Extract the [X, Y] coordinate from the center of the cell holding the provided text.  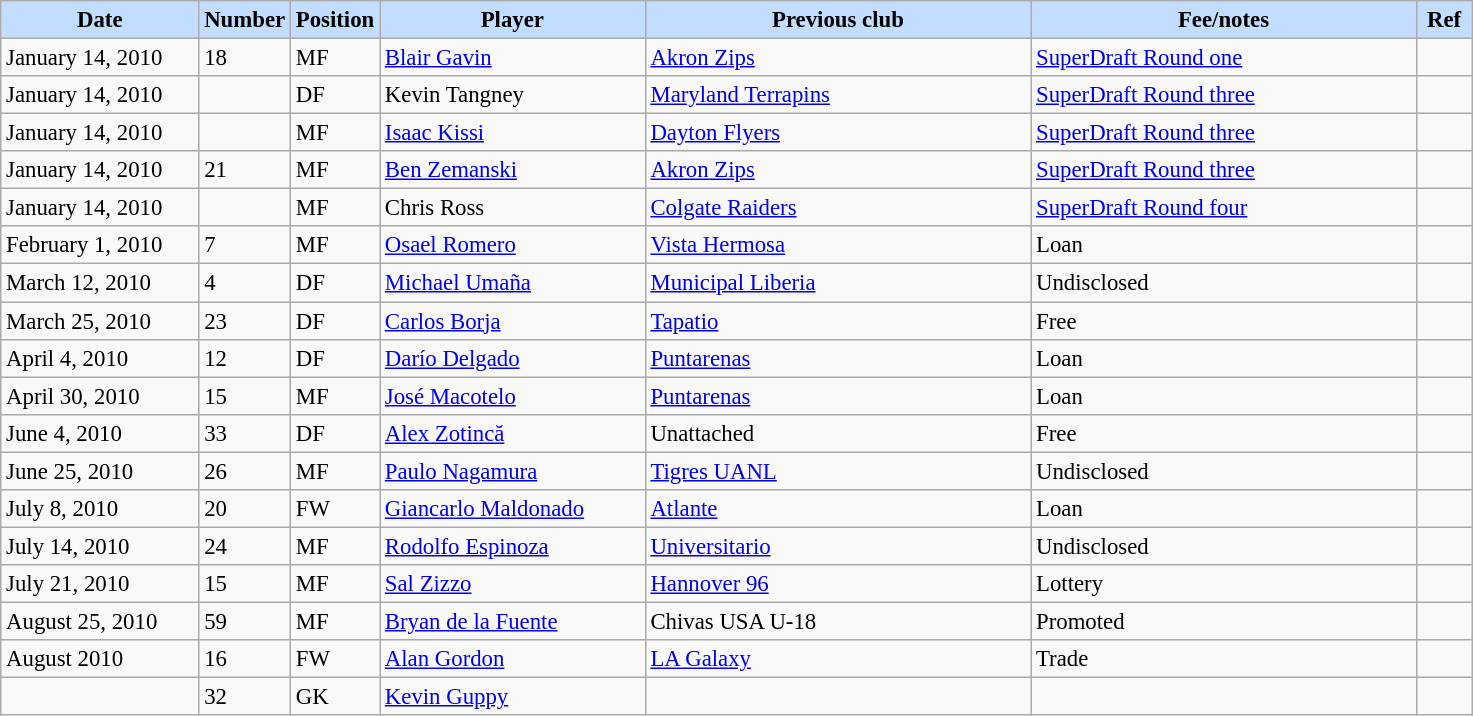
Kevin Guppy [513, 697]
Previous club [838, 20]
GK [334, 697]
Carlos Borja [513, 321]
Alex Zotincă [513, 433]
Unattached [838, 433]
24 [245, 546]
Ben Zemanski [513, 170]
Vista Hermosa [838, 245]
7 [245, 245]
Sal Zizzo [513, 584]
Isaac Kissi [513, 133]
Alan Gordon [513, 659]
Atlante [838, 509]
José Macotelo [513, 396]
26 [245, 471]
Chris Ross [513, 208]
59 [245, 621]
18 [245, 58]
Universitario [838, 546]
Position [334, 20]
Osael Romero [513, 245]
August 25, 2010 [100, 621]
July 21, 2010 [100, 584]
Tapatio [838, 321]
July 14, 2010 [100, 546]
June 4, 2010 [100, 433]
Rodolfo Espinoza [513, 546]
Municipal Liberia [838, 283]
Darío Delgado [513, 358]
Fee/notes [1224, 20]
16 [245, 659]
LA Galaxy [838, 659]
Giancarlo Maldonado [513, 509]
Ref [1444, 20]
23 [245, 321]
SuperDraft Round four [1224, 208]
Colgate Raiders [838, 208]
4 [245, 283]
Promoted [1224, 621]
20 [245, 509]
Player [513, 20]
Trade [1224, 659]
Paulo Nagamura [513, 471]
March 25, 2010 [100, 321]
Tigres UANL [838, 471]
April 30, 2010 [100, 396]
April 4, 2010 [100, 358]
Bryan de la Fuente [513, 621]
February 1, 2010 [100, 245]
33 [245, 433]
June 25, 2010 [100, 471]
August 2010 [100, 659]
Lottery [1224, 584]
Blair Gavin [513, 58]
Kevin Tangney [513, 95]
Michael Umaña [513, 283]
12 [245, 358]
Chivas USA U-18 [838, 621]
32 [245, 697]
21 [245, 170]
Maryland Terrapins [838, 95]
SuperDraft Round one [1224, 58]
March 12, 2010 [100, 283]
Number [245, 20]
Date [100, 20]
July 8, 2010 [100, 509]
Dayton Flyers [838, 133]
Hannover 96 [838, 584]
